Return the [X, Y] coordinate for the center point of the cell that contains the specified text.  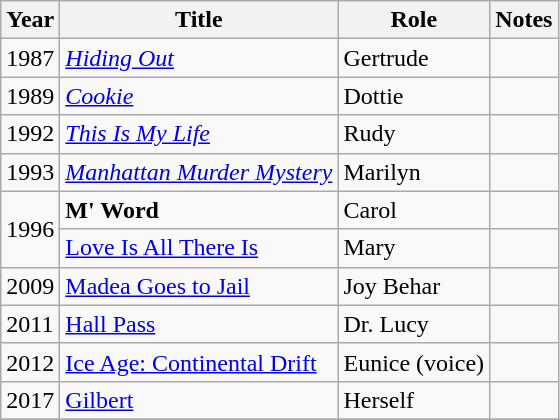
2017 [30, 400]
Marilyn [414, 172]
Hall Pass [199, 324]
M' Word [199, 210]
2009 [30, 286]
1992 [30, 134]
Rudy [414, 134]
1989 [30, 96]
Carol [414, 210]
Joy Behar [414, 286]
Eunice (voice) [414, 362]
This Is My Life [199, 134]
Year [30, 20]
Manhattan Murder Mystery [199, 172]
Notes [524, 20]
Gilbert [199, 400]
2012 [30, 362]
Hiding Out [199, 58]
Ice Age: Continental Drift [199, 362]
Role [414, 20]
Mary [414, 248]
1996 [30, 229]
Title [199, 20]
1987 [30, 58]
Herself [414, 400]
1993 [30, 172]
Love Is All There Is [199, 248]
Gertrude [414, 58]
2011 [30, 324]
Dr. Lucy [414, 324]
Cookie [199, 96]
Dottie [414, 96]
Madea Goes to Jail [199, 286]
